Extract the (x, y) coordinate from the center of the cell holding the provided text.  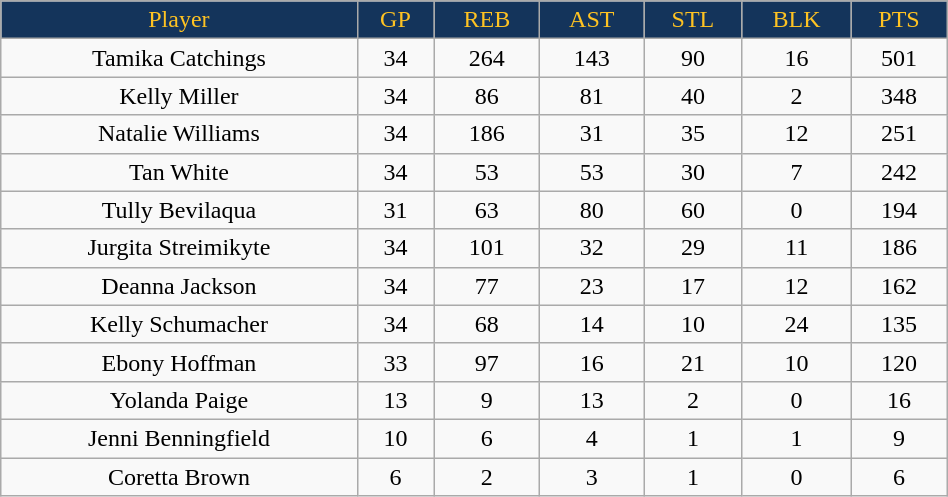
162 (899, 286)
STL (694, 20)
Yolanda Paige (179, 400)
33 (396, 362)
Player (179, 20)
60 (694, 210)
32 (592, 248)
AST (592, 20)
501 (899, 58)
BLK (796, 20)
63 (487, 210)
143 (592, 58)
3 (592, 477)
GP (396, 20)
264 (487, 58)
97 (487, 362)
Jurgita Streimikyte (179, 248)
251 (899, 134)
81 (592, 96)
Tamika Catchings (179, 58)
23 (592, 286)
40 (694, 96)
29 (694, 248)
4 (592, 438)
120 (899, 362)
80 (592, 210)
Kelly Schumacher (179, 324)
Kelly Miller (179, 96)
7 (796, 172)
101 (487, 248)
24 (796, 324)
Deanna Jackson (179, 286)
Ebony Hoffman (179, 362)
Coretta Brown (179, 477)
21 (694, 362)
135 (899, 324)
14 (592, 324)
194 (899, 210)
Jenni Benningfield (179, 438)
PTS (899, 20)
Natalie Williams (179, 134)
348 (899, 96)
REB (487, 20)
68 (487, 324)
Tully Bevilaqua (179, 210)
86 (487, 96)
11 (796, 248)
90 (694, 58)
30 (694, 172)
77 (487, 286)
35 (694, 134)
Tan White (179, 172)
17 (694, 286)
242 (899, 172)
